Provide the [x, y] coordinate of the cell's center where the given text is located.  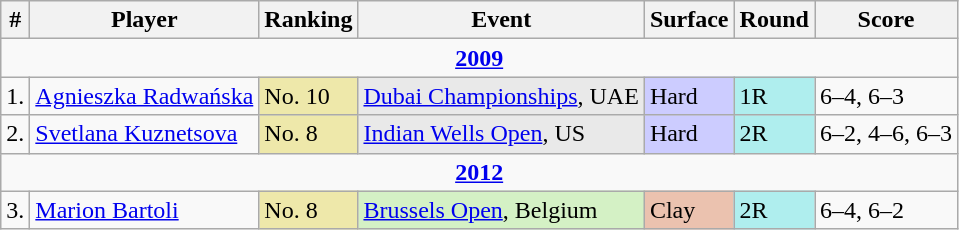
2009 [480, 58]
Agnieszka Radwańska [144, 96]
Score [886, 20]
6–2, 4–6, 6–3 [886, 134]
Ranking [308, 20]
Indian Wells Open, US [501, 134]
Svetlana Kuznetsova [144, 134]
6–4, 6–3 [886, 96]
Surface [689, 20]
1. [16, 96]
# [16, 20]
Clay [689, 210]
Dubai Championships, UAE [501, 96]
No. 10 [308, 96]
2012 [480, 172]
1R [774, 96]
2. [16, 134]
Brussels Open, Belgium [501, 210]
Player [144, 20]
Marion Bartoli [144, 210]
6–4, 6–2 [886, 210]
Event [501, 20]
3. [16, 210]
Round [774, 20]
